Capture the cell that displays the provided text and extract its [X, Y] central coordinate. 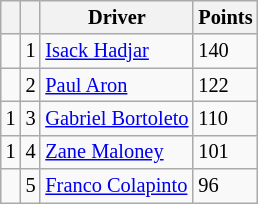
Franco Colapinto [116, 186]
Isack Hadjar [116, 51]
96 [225, 186]
5 [31, 186]
Zane Maloney [116, 152]
101 [225, 152]
Gabriel Bortoleto [116, 118]
3 [31, 118]
2 [31, 85]
Driver [116, 17]
140 [225, 51]
122 [225, 85]
4 [31, 152]
Points [225, 17]
Paul Aron [116, 85]
110 [225, 118]
